Return (x, y) of the center of cell containing provided text 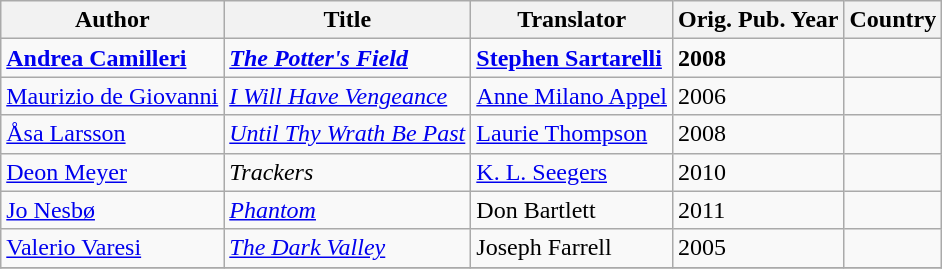
2006 (758, 96)
Trackers (348, 172)
Laurie Thompson (572, 134)
Joseph Farrell (572, 248)
2010 (758, 172)
Until Thy Wrath Be Past (348, 134)
K. L. Seegers (572, 172)
I Will Have Vengeance (348, 96)
Deon Meyer (112, 172)
The Dark Valley (348, 248)
Andrea Camilleri (112, 58)
Valerio Varesi (112, 248)
Jo Nesbø (112, 210)
2005 (758, 248)
Stephen Sartarelli (572, 58)
Åsa Larsson (112, 134)
Anne Milano Appel (572, 96)
Don Bartlett (572, 210)
Orig. Pub. Year (758, 20)
2011 (758, 210)
Translator (572, 20)
Author (112, 20)
The Potter's Field (348, 58)
Phantom (348, 210)
Title (348, 20)
Maurizio de Giovanni (112, 96)
Country (893, 20)
